Return [X, Y] of the center of cell containing provided text 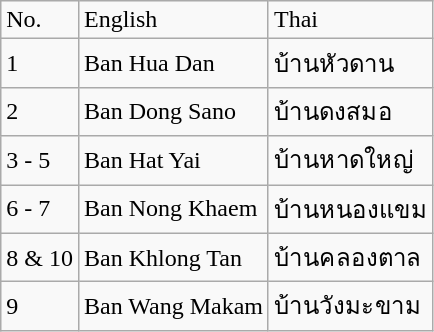
2 [40, 112]
บ้านหาดใหญ่ [350, 160]
Ban Khlong Tan [173, 258]
No. [40, 20]
บ้านหนองแขม [350, 208]
บ้านวังมะขาม [350, 306]
Ban Wang Makam [173, 306]
Ban Hua Dan [173, 64]
6 - 7 [40, 208]
English [173, 20]
1 [40, 64]
บ้านหัวดาน [350, 64]
บ้านดงสมอ [350, 112]
บ้านคลองตาล [350, 258]
8 & 10 [40, 258]
Ban Dong Sano [173, 112]
Ban Hat Yai [173, 160]
Thai [350, 20]
3 - 5 [40, 160]
9 [40, 306]
Ban Nong Khaem [173, 208]
